Pinpoint the cell where the given text exists, returning its [x, y] midpoint coordinate. 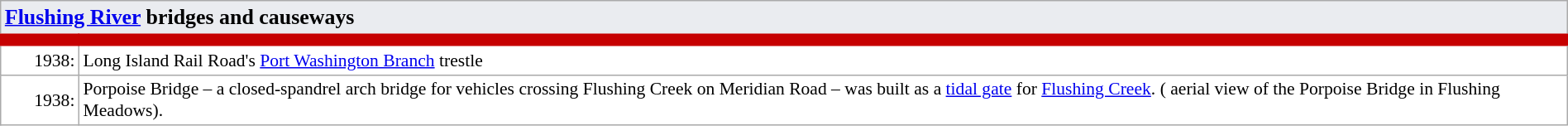
Flushing River bridges and causeways [784, 20]
Long Island Rail Road's Port Washington Branch trestle [823, 57]
